Identify which cell holds the provided text, then report its (X, Y) central coordinate. 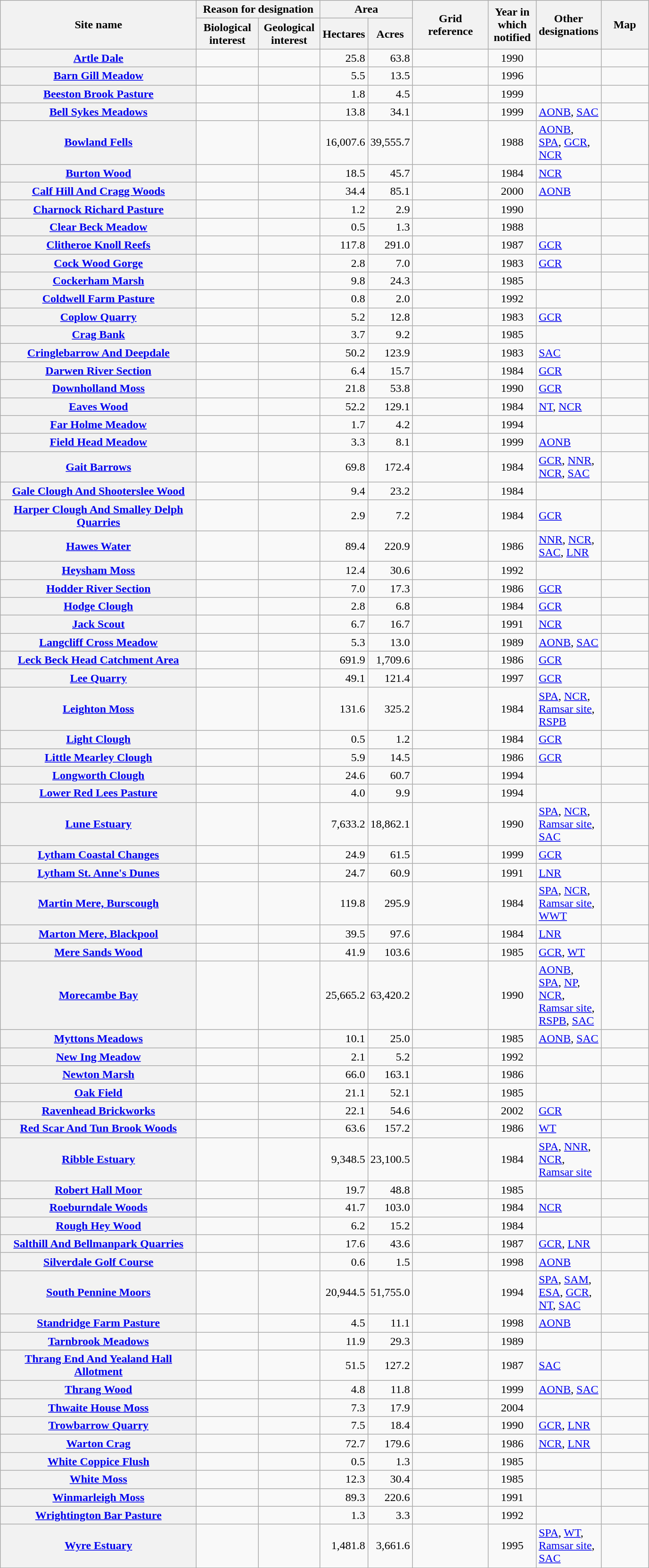
30.6 (390, 570)
SPA, SAM, ESA, GCR, NT, SAC (568, 1292)
SPA, NCR, Ramsar site, WWT (568, 903)
9.2 (390, 335)
New Ing Meadow (99, 1057)
Cringlebarrow And Deepdale (99, 353)
12.3 (344, 1479)
63,420.2 (390, 996)
51,755.0 (390, 1292)
10.1 (344, 1039)
11.1 (390, 1323)
41.9 (344, 952)
220.9 (390, 546)
Ravenhead Brickworks (99, 1111)
0.6 (344, 1261)
30.4 (390, 1479)
29.3 (390, 1341)
6.8 (390, 606)
61.5 (390, 855)
Roeburndale Woods (99, 1208)
11.9 (344, 1341)
AONB, SPA, GCR, NCR (568, 142)
13.8 (344, 112)
18.5 (344, 173)
Langcliff Cross Meadow (99, 642)
15.2 (390, 1226)
50.2 (344, 353)
2002 (512, 1111)
Silverdale Golf Course (99, 1261)
52.2 (344, 407)
39.5 (344, 934)
179.6 (390, 1444)
18,862.1 (390, 824)
Far Holme Meadow (99, 424)
Rough Hey Wood (99, 1226)
Salthill And Bellmanpark Quarries (99, 1244)
Map (625, 25)
34.4 (344, 191)
SPA, NNR, NCR, Ramsar site (568, 1159)
85.1 (390, 191)
60.9 (390, 872)
SPA, NCR, Ramsar site, RSPB (568, 709)
4.8 (344, 1390)
23.2 (390, 491)
15.7 (390, 371)
Little Mearley Clough (99, 757)
291.0 (390, 245)
2004 (512, 1408)
Clear Beck Meadow (99, 227)
Lune Estuary (99, 824)
Charnock Richard Pasture (99, 209)
69.8 (344, 467)
Mere Sands Wood (99, 952)
Lytham St. Anne's Dunes (99, 872)
Reason for designation (258, 9)
Red Scar And Tun Brook Woods (99, 1128)
Artle Dale (99, 58)
Calf Hill And Cragg Woods (99, 191)
SPA, NCR, Ramsar site, SAC (568, 824)
Grid reference (451, 25)
Gale Clough And Shooterslee Wood (99, 491)
63.6 (344, 1128)
7,633.2 (344, 824)
Acres (390, 34)
Harper Clough And Smalley Delph Quarries (99, 515)
129.1 (390, 407)
49.1 (344, 678)
Crag Bank (99, 335)
4.0 (344, 793)
25,665.2 (344, 996)
24.3 (390, 281)
72.7 (344, 1444)
172.4 (390, 467)
Myttons Meadows (99, 1039)
Trowbarrow Quarry (99, 1426)
Leck Beck Head Catchment Area (99, 660)
16.7 (390, 624)
Hawes Water (99, 546)
157.2 (390, 1128)
4.2 (390, 424)
Bowland Fells (99, 142)
SPA, WT, Ramsar site, SAC (568, 1546)
66.0 (344, 1075)
NNR, NCR, SAC, LNR (568, 546)
48.8 (390, 1190)
131.6 (344, 709)
24.9 (344, 855)
691.9 (344, 660)
Biological interest (227, 34)
Lower Red Lees Pasture (99, 793)
Year in which notified (512, 25)
Thrang End And Yealand Hall Allotment (99, 1366)
22.1 (344, 1111)
1.5 (390, 1261)
2.0 (390, 299)
21.8 (344, 389)
Other designations (568, 25)
14.5 (390, 757)
Site name (99, 25)
WT (568, 1128)
2000 (512, 191)
295.9 (390, 903)
43.6 (390, 1244)
Marton Mere, Blackpool (99, 934)
97.6 (390, 934)
AONB, SPA, NP, NCR, Ramsar site, RSPB, SAC (568, 996)
Coplow Quarry (99, 317)
Lee Quarry (99, 678)
2.1 (344, 1057)
103.6 (390, 952)
Thwaite House Moss (99, 1408)
6.2 (344, 1226)
127.2 (390, 1366)
Wyre Estuary (99, 1546)
163.1 (390, 1075)
13.0 (390, 642)
17.3 (390, 588)
25.0 (390, 1039)
103.0 (390, 1208)
63.8 (390, 58)
53.8 (390, 389)
Cockerham Marsh (99, 281)
Bell Sykes Meadows (99, 112)
GCR, WT (568, 952)
Thrang Wood (99, 1390)
1.8 (344, 94)
3,661.6 (390, 1546)
117.8 (344, 245)
GCR, NNR, NCR, SAC (568, 467)
South Pennine Moors (99, 1292)
8.1 (390, 442)
Hectares (344, 34)
Coldwell Farm Pasture (99, 299)
20,944.5 (344, 1292)
7.3 (344, 1408)
Darwen River Section (99, 371)
Geological interest (289, 34)
Heysham Moss (99, 570)
Burton Wood (99, 173)
5.9 (344, 757)
9.4 (344, 491)
51.5 (344, 1366)
0.8 (344, 299)
7.5 (344, 1426)
Morecambe Bay (99, 996)
5.3 (344, 642)
Hodder River Section (99, 588)
325.2 (390, 709)
54.6 (390, 1111)
1,709.6 (390, 660)
89.4 (344, 546)
7.2 (390, 515)
34.1 (390, 112)
119.8 (344, 903)
1997 (512, 678)
White Coppice Flush (99, 1461)
Light Clough (99, 739)
11.8 (390, 1390)
Martin Mere, Burscough (99, 903)
Lytham Coastal Changes (99, 855)
Barn Gill Meadow (99, 76)
Eaves Wood (99, 407)
24.7 (344, 872)
52.1 (390, 1093)
19.7 (344, 1190)
45.7 (390, 173)
Winmarleigh Moss (99, 1497)
220.6 (390, 1497)
Standridge Farm Pasture (99, 1323)
17.6 (344, 1244)
123.9 (390, 353)
Cock Wood Gorge (99, 263)
Leighton Moss (99, 709)
Clitheroe Knoll Reefs (99, 245)
60.7 (390, 775)
16,007.6 (344, 142)
13.5 (390, 76)
9.9 (390, 793)
17.9 (390, 1408)
12.8 (390, 317)
23,100.5 (390, 1159)
1996 (512, 76)
White Moss (99, 1479)
39,555.7 (390, 142)
24.6 (344, 775)
25.8 (344, 58)
Hodge Clough (99, 606)
5.5 (344, 76)
1995 (512, 1546)
Beeston Brook Pasture (99, 94)
18.4 (390, 1426)
9,348.5 (344, 1159)
Gait Barrows (99, 467)
6.7 (344, 624)
41.7 (344, 1208)
Tarnbrook Meadows (99, 1341)
NCR, LNR (568, 1444)
1.7 (344, 424)
NT, NCR (568, 407)
Oak Field (99, 1093)
Jack Scout (99, 624)
Wrightington Bar Pasture (99, 1515)
12.4 (344, 570)
9.8 (344, 281)
Ribble Estuary (99, 1159)
21.1 (344, 1093)
Robert Hall Moor (99, 1190)
Warton Crag (99, 1444)
Field Head Meadow (99, 442)
Downholland Moss (99, 389)
6.4 (344, 371)
3.7 (344, 335)
89.3 (344, 1497)
Newton Marsh (99, 1075)
1,481.8 (344, 1546)
121.4 (390, 678)
Area (366, 9)
Longworth Clough (99, 775)
